Return the [x, y] coordinate for the center point of the cell that contains the specified text.  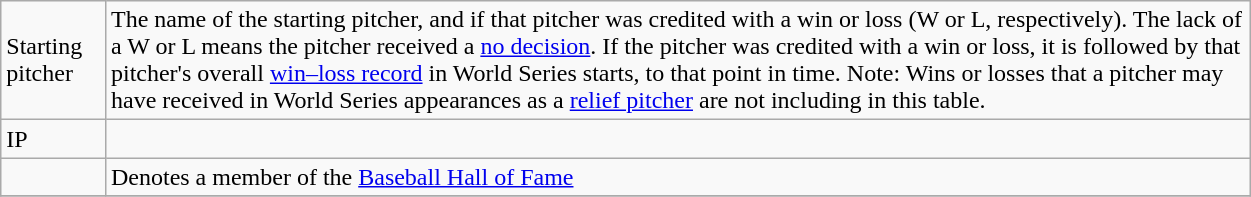
IP [54, 139]
Denotes a member of the Baseball Hall of Fame [678, 177]
Starting pitcher [54, 60]
